Extract the (x, y) coordinate from the center of the cell holding the provided text.  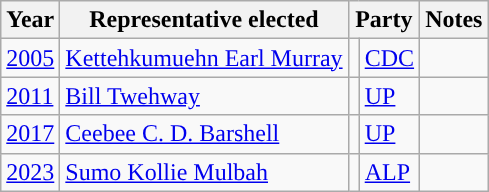
Kettehkumuehn Earl Murray (204, 58)
2023 (30, 172)
Party (384, 20)
CDC (389, 58)
Sumo Kollie Mulbah (204, 172)
ALP (389, 172)
Representative elected (204, 20)
Notes (454, 20)
Ceebee C. D. Barshell (204, 134)
Bill Twehway (204, 96)
2017 (30, 134)
2011 (30, 96)
2005 (30, 58)
Year (30, 20)
